Identify which cell holds the provided text, then report its [X, Y] central coordinate. 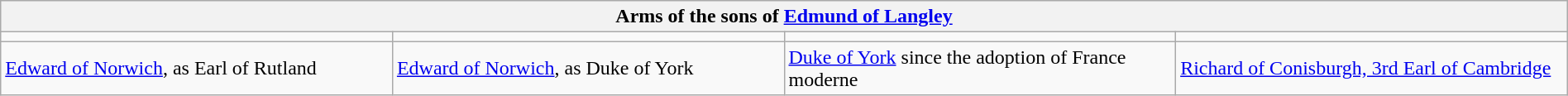
Arms of the sons of Edmund of Langley [784, 17]
Duke of York since the adoption of France moderne [980, 68]
Richard of Conisburgh, 3rd Earl of Cambridge [1372, 68]
Edward of Norwich, as Duke of York [588, 68]
Edward of Norwich, as Earl of Rutland [197, 68]
